Detect which cell encompasses the target text, then output its (x, y) center coordinate. 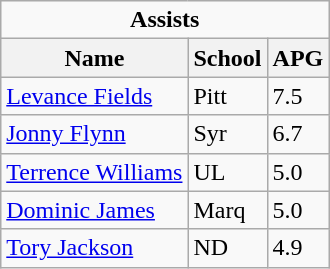
School (228, 58)
UL (228, 172)
6.7 (298, 134)
Marq (228, 210)
Syr (228, 134)
Jonny Flynn (94, 134)
Terrence Williams (94, 172)
Pitt (228, 96)
7.5 (298, 96)
Levance Fields (94, 96)
ND (228, 248)
Assists (165, 20)
4.9 (298, 248)
Dominic James (94, 210)
Tory Jackson (94, 248)
APG (298, 58)
Name (94, 58)
